Scan for the cell matching the given text and deliver its [x, y] coordinate at center. 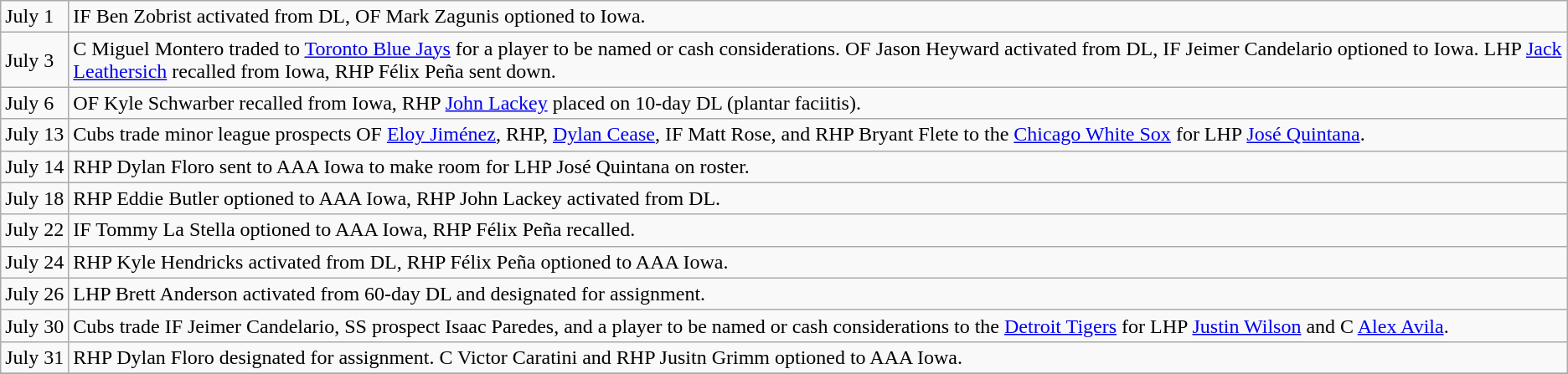
July 30 [35, 325]
July 31 [35, 357]
RHP Eddie Butler optioned to AAA Iowa, RHP John Lackey activated from DL. [818, 198]
IF Tommy La Stella optioned to AAA Iowa, RHP Félix Peña recalled. [818, 230]
IF Ben Zobrist activated from DL, OF Mark Zagunis optioned to Iowa. [818, 17]
July 26 [35, 294]
OF Kyle Schwarber recalled from Iowa, RHP John Lackey placed on 10-day DL (plantar faciitis). [818, 103]
RHP Dylan Floro sent to AAA Iowa to make room for LHP José Quintana on roster. [818, 167]
RHP Kyle Hendricks activated from DL, RHP Félix Peña optioned to AAA Iowa. [818, 262]
July 14 [35, 167]
July 3 [35, 60]
July 6 [35, 103]
July 1 [35, 17]
July 18 [35, 198]
July 24 [35, 262]
July 22 [35, 230]
LHP Brett Anderson activated from 60-day DL and designated for assignment. [818, 294]
RHP Dylan Floro designated for assignment. C Victor Caratini and RHP Jusitn Grimm optioned to AAA Iowa. [818, 357]
July 13 [35, 135]
